Output the [x, y] coordinate of the center of the cell containing the given text.  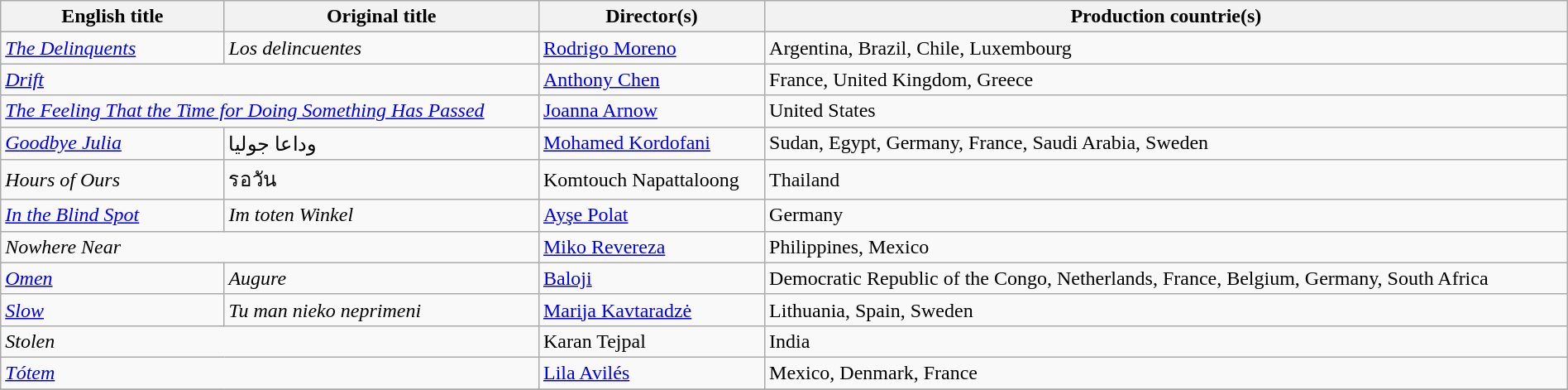
Miko Revereza [652, 247]
Slow [112, 310]
Lila Avilés [652, 373]
Anthony Chen [652, 79]
In the Blind Spot [112, 215]
The Delinquents [112, 48]
Democratic Republic of the Congo, Netherlands, France, Belgium, Germany, South Africa [1166, 278]
Germany [1166, 215]
Ayşe Polat [652, 215]
Stolen [270, 341]
Drift [270, 79]
وداعا جوليا [382, 143]
Thailand [1166, 181]
Baloji [652, 278]
English title [112, 17]
Nowhere Near [270, 247]
Goodbye Julia [112, 143]
Lithuania, Spain, Sweden [1166, 310]
Sudan, Egypt, Germany, France, Saudi Arabia, Sweden [1166, 143]
Im toten Winkel [382, 215]
France, United Kingdom, Greece [1166, 79]
Philippines, Mexico [1166, 247]
United States [1166, 111]
Tótem [270, 373]
India [1166, 341]
Director(s) [652, 17]
The Feeling That the Time for Doing Something Has Passed [270, 111]
Original title [382, 17]
Komtouch Napattaloong [652, 181]
Omen [112, 278]
Mexico, Denmark, France [1166, 373]
Argentina, Brazil, Chile, Luxembourg [1166, 48]
Hours of Ours [112, 181]
Production countrie(s) [1166, 17]
Los delincuentes [382, 48]
รอวัน [382, 181]
Mohamed Kordofani [652, 143]
Rodrigo Moreno [652, 48]
Augure [382, 278]
Joanna Arnow [652, 111]
Tu man nieko neprimeni [382, 310]
Karan Tejpal [652, 341]
Marija Kavtaradzė [652, 310]
